Provide the (X, Y) coordinate of the cell's center where the given text is located.  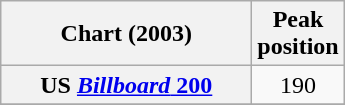
190 (298, 85)
US Billboard 200 (126, 85)
Peakposition (298, 34)
Chart (2003) (126, 34)
